Determine the [x, y] coordinate at the center of the cell enclosing the given text.  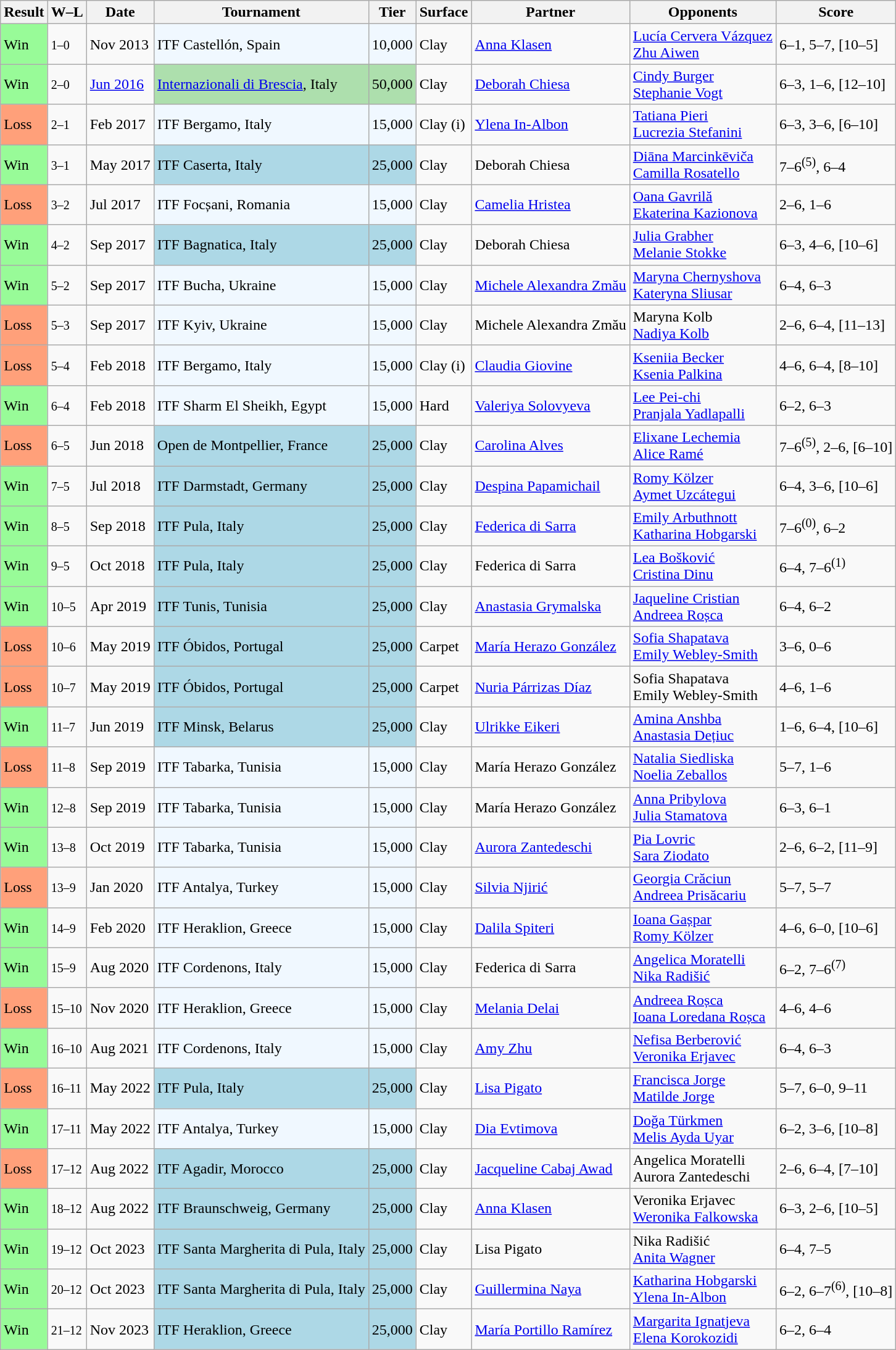
Veronika Erjavec Weronika Falkowska [702, 1209]
2–1 [67, 125]
Nov 2023 [120, 1330]
Emily Arbuthnott Katharina Hobgarski [702, 526]
21–12 [67, 1330]
Angelica Moratelli Aurora Zantedeschi [702, 1169]
Tatiana Pieri Lucrezia Stefanini [702, 125]
Valeriya Solovyeva [550, 405]
Open de Montpellier, France [261, 446]
13–9 [67, 888]
Sep 2018 [120, 526]
15–9 [67, 968]
Anastasia Grymalska [550, 606]
Doğa Türkmen Melis Ayda Uyar [702, 1128]
ITF Bucha, Ukraine [261, 285]
Aug 2020 [120, 968]
Oct 2018 [120, 567]
19–12 [67, 1249]
Dia Evtimova [550, 1128]
11–8 [67, 767]
Ulrikke Eikeri [550, 727]
6–2, 3–6, [10–8] [836, 1128]
6–3, 6–1 [836, 807]
Margarita Ignatjeva Elena Korokozidi [702, 1330]
ITF Agadir, Morocco [261, 1169]
7–6(0), 6–2 [836, 526]
2–6, 6–2, [11–9] [836, 847]
6–3, 2–6, [10–5] [836, 1209]
Anna Pribylova Julia Stamatova [702, 807]
11–7 [67, 727]
17–12 [67, 1169]
Melania Delai [550, 1007]
Opponents [702, 12]
Tournament [261, 12]
5–3 [67, 325]
Partner [550, 12]
Francisca Jorge Matilde Jorge [702, 1088]
18–12 [67, 1209]
7–6(5), 2–6, [6–10] [836, 446]
Carolina Alves [550, 446]
Angelica Moratelli Nika Radišić [702, 968]
4–6, 1–6 [836, 686]
5–2 [67, 285]
Feb 2020 [120, 927]
Amy Zhu [550, 1048]
Nefisa Berberović Veronika Erjavec [702, 1048]
14–9 [67, 927]
Oana Gavrilă Ekaterina Kazionova [702, 205]
1–0 [67, 44]
6–4, 3–6, [10–6] [836, 485]
6–4, 7–5 [836, 1249]
6–5 [67, 446]
ITF Minsk, Belarus [261, 727]
2–6, 1–6 [836, 205]
W–L [67, 12]
3–1 [67, 164]
6–2, 6–3 [836, 405]
Jaqueline Cristian Andreea Roșca [702, 606]
15–10 [67, 1007]
ITF Tunis, Tunisia [261, 606]
16–10 [67, 1048]
Jun 2018 [120, 446]
Nika Radišić Anita Wagner [702, 1249]
Nov 2020 [120, 1007]
6–4, 6–2 [836, 606]
2–6, 6–4, [7–10] [836, 1169]
5–7, 5–7 [836, 888]
6–3, 3–6, [6–10] [836, 125]
Jul 2017 [120, 205]
6–3, 1–6, [12–10] [836, 84]
10–7 [67, 686]
Result [24, 12]
May 2017 [120, 164]
3–2 [67, 205]
6–2, 7–6(7) [836, 968]
Score [836, 12]
Jan 2020 [120, 888]
Jun 2016 [120, 84]
50,000 [392, 84]
Lucía Cervera Vázquez Zhu Aiwen [702, 44]
6–2, 6–7(6), [10–8] [836, 1289]
Amina Anshba Anastasia Dețiuc [702, 727]
7–5 [67, 485]
Maryna Kolb Nadiya Kolb [702, 325]
Katharina Hobgarski Ylena In-Albon [702, 1289]
Jul 2018 [120, 485]
Aug 2021 [120, 1048]
10,000 [392, 44]
Apr 2019 [120, 606]
Pia Lovric Sara Ziodato [702, 847]
Kseniia Becker Ksenia Palkina [702, 365]
ITF Focșani, Romania [261, 205]
6–3, 4–6, [10–6] [836, 244]
6–4 [67, 405]
1–6, 6–4, [10–6] [836, 727]
Georgia Crăciun Andreea Prisăcariu [702, 888]
Cindy Burger Stephanie Vogt [702, 84]
4–6, 6–4, [8–10] [836, 365]
Silvia Njirić [550, 888]
2–0 [67, 84]
Natalia Siedliska Noelia Zeballos [702, 767]
Nuria Párrizas Díaz [550, 686]
Jacqueline Cabaj Awad [550, 1169]
ITF Bagnatica, Italy [261, 244]
Elixane Lechemia Alice Ramé [702, 446]
Ioana Gașpar Romy Kölzer [702, 927]
12–8 [67, 807]
Dalila Spiteri [550, 927]
10–6 [67, 647]
Diāna Marcinkēviča Camilla Rosatello [702, 164]
6–4, 7–6(1) [836, 567]
ITF Kyiv, Ukraine [261, 325]
Oct 2019 [120, 847]
Claudia Giovine [550, 365]
3–6, 0–6 [836, 647]
ITF Darmstadt, Germany [261, 485]
ITF Caserta, Italy [261, 164]
Tier [392, 12]
Lee Pei-chi Pranjala Yadlapalli [702, 405]
Feb 2017 [120, 125]
Aurora Zantedeschi [550, 847]
4–6, 6–0, [10–6] [836, 927]
5–7, 6–0, 9–11 [836, 1088]
20–12 [67, 1289]
Nov 2013 [120, 44]
6–2, 6–4 [836, 1330]
Maryna Chernyshova Kateryna Sliusar [702, 285]
Romy Kölzer Aymet Uzcátegui [702, 485]
Hard [444, 405]
17–11 [67, 1128]
Guillermina Naya [550, 1289]
Jun 2019 [120, 727]
6–1, 5–7, [10–5] [836, 44]
Ylena In-Albon [550, 125]
7–6(5), 6–4 [836, 164]
9–5 [67, 567]
Surface [444, 12]
María Portillo Ramírez [550, 1330]
5–7, 1–6 [836, 767]
Camelia Hristea [550, 205]
5–4 [67, 365]
8–5 [67, 526]
4–2 [67, 244]
16–11 [67, 1088]
13–8 [67, 847]
Lea Bošković Cristina Dinu [702, 567]
4–6, 4–6 [836, 1007]
ITF Braunschweig, Germany [261, 1209]
Andreea Roșca Ioana Loredana Roșca [702, 1007]
ITF Castellón, Spain [261, 44]
Date [120, 12]
Julia Grabher Melanie Stokke [702, 244]
Despina Papamichail [550, 485]
ITF Sharm El Sheikh, Egypt [261, 405]
10–5 [67, 606]
2–6, 6–4, [11–13] [836, 325]
Internazionali di Brescia, Italy [261, 84]
